Detect which cell encompasses the target text, then output its [X, Y] center coordinate. 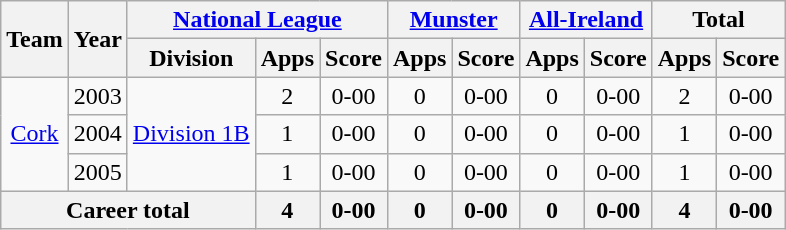
2005 [98, 172]
Year [98, 39]
Cork [35, 134]
Munster [453, 20]
Team [35, 39]
Total [718, 20]
2004 [98, 134]
2003 [98, 96]
All-Ireland [586, 20]
Division [191, 58]
Division 1B [191, 134]
Career total [128, 210]
National League [257, 20]
